Search for the cell housing the specified text and yield its (x, y) center coordinate. 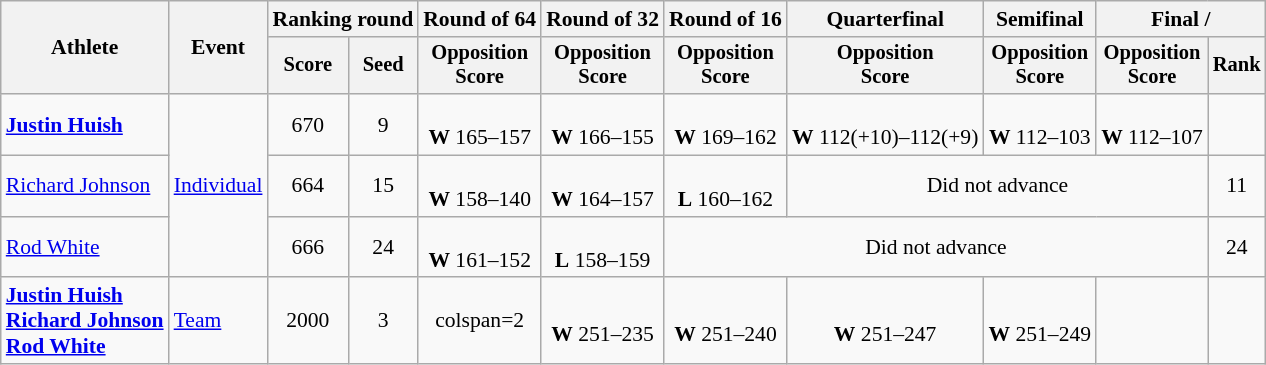
Richard Johnson (85, 186)
W 166–155 (602, 124)
Justin HuishRichard JohnsonRod White (85, 322)
Ranking round (342, 19)
Round of 32 (602, 19)
Seed (383, 66)
2000 (308, 322)
Justin Huish (85, 124)
Rod White (85, 248)
Quarterfinal (886, 19)
Individual (218, 186)
colspan=2 (480, 322)
670 (308, 124)
Athlete (85, 48)
Semifinal (1040, 19)
W 161–152 (480, 248)
Score (308, 66)
W 112(+10)–112(+9) (886, 124)
Round of 16 (726, 19)
W 251–249 (1040, 322)
W 112–107 (1152, 124)
15 (383, 186)
W 251–240 (726, 322)
Final / (1180, 19)
W 251–235 (602, 322)
Rank (1237, 66)
W 112–103 (1040, 124)
W 169–162 (726, 124)
Round of 64 (480, 19)
666 (308, 248)
L 158–159 (602, 248)
3 (383, 322)
Event (218, 48)
9 (383, 124)
11 (1237, 186)
W 165–157 (480, 124)
W 158–140 (480, 186)
664 (308, 186)
Team (218, 322)
W 251–247 (886, 322)
W 164–157 (602, 186)
L 160–162 (726, 186)
